Search for the cell housing the specified text and yield its [X, Y] center coordinate. 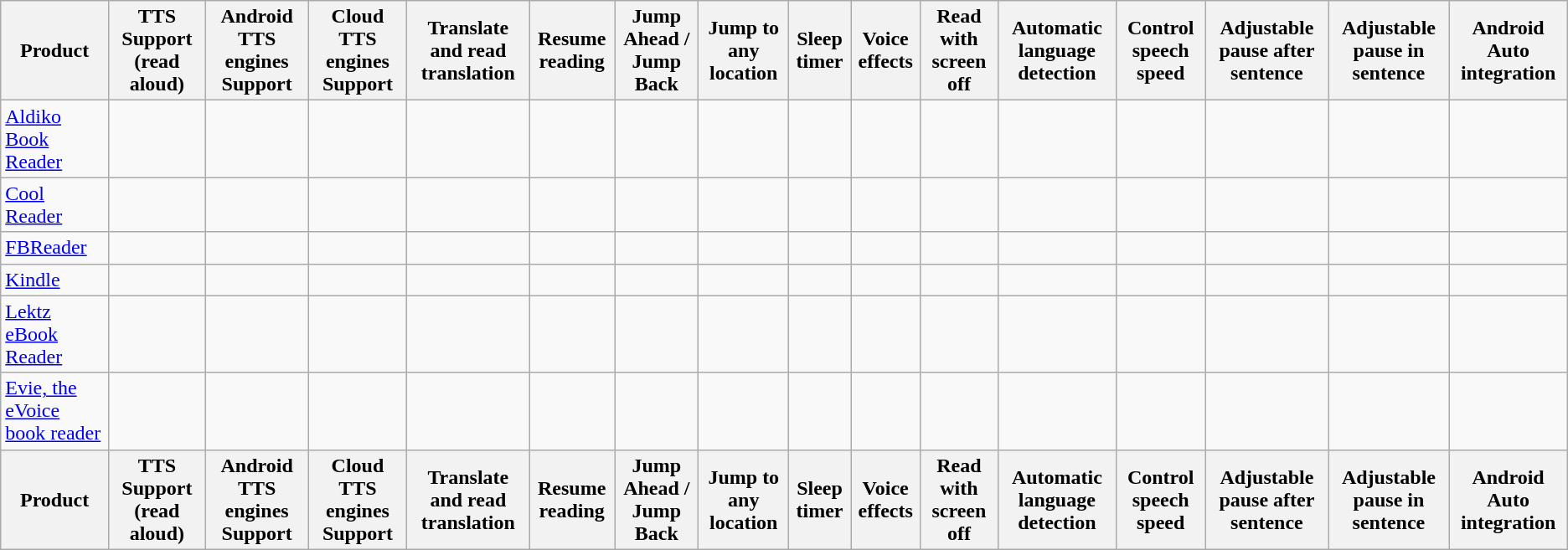
Evie, the eVoice book reader [55, 411]
Cool Reader [55, 204]
Kindle [55, 280]
FBReader [55, 248]
Lektz eBook Reader [55, 334]
Aldiko Book Reader [55, 139]
